Pinpoint the cell where the given text exists, returning its [X, Y] midpoint coordinate. 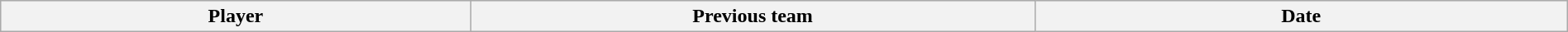
Previous team [753, 16]
Date [1301, 16]
Player [236, 16]
